Return (X, Y) of the center of cell containing provided text 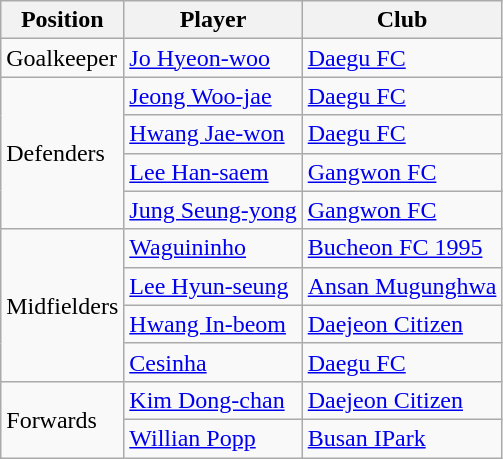
Kim Dong-chan (213, 400)
Cesinha (213, 362)
Midfielders (62, 305)
Jung Seung-yong (213, 210)
Forwards (62, 419)
Position (62, 20)
Ansan Mugunghwa (402, 286)
Defenders (62, 153)
Player (213, 20)
Goalkeeper (62, 58)
Jeong Woo-jae (213, 96)
Jo Hyeon-woo (213, 58)
Lee Hyun-seung (213, 286)
Lee Han-saem (213, 172)
Waguininho (213, 248)
Club (402, 20)
Willian Popp (213, 438)
Hwang Jae-won (213, 134)
Hwang In-beom (213, 324)
Busan IPark (402, 438)
Bucheon FC 1995 (402, 248)
